Find where the given text appears and provide that cell's center as [x, y] coordinate. 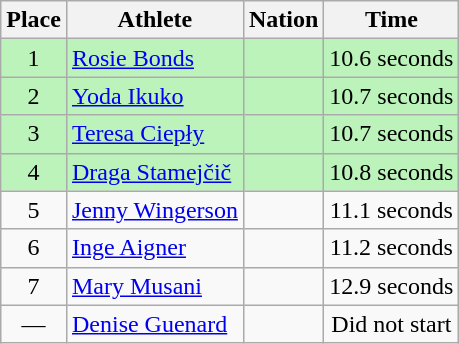
Teresa Ciepły [154, 134]
11.2 seconds [392, 248]
4 [34, 172]
7 [34, 286]
Mary Musani [154, 286]
Did not start [392, 324]
Time [392, 20]
Yoda Ikuko [154, 96]
Inge Aigner [154, 248]
1 [34, 58]
12.9 seconds [392, 286]
Jenny Wingerson [154, 210]
Rosie Bonds [154, 58]
Nation [283, 20]
Denise Guenard [154, 324]
Place [34, 20]
Draga Stamejčič [154, 172]
5 [34, 210]
11.1 seconds [392, 210]
— [34, 324]
2 [34, 96]
10.6 seconds [392, 58]
6 [34, 248]
3 [34, 134]
10.8 seconds [392, 172]
Athlete [154, 20]
